Capture the cell that displays the provided text and extract its [x, y] central coordinate. 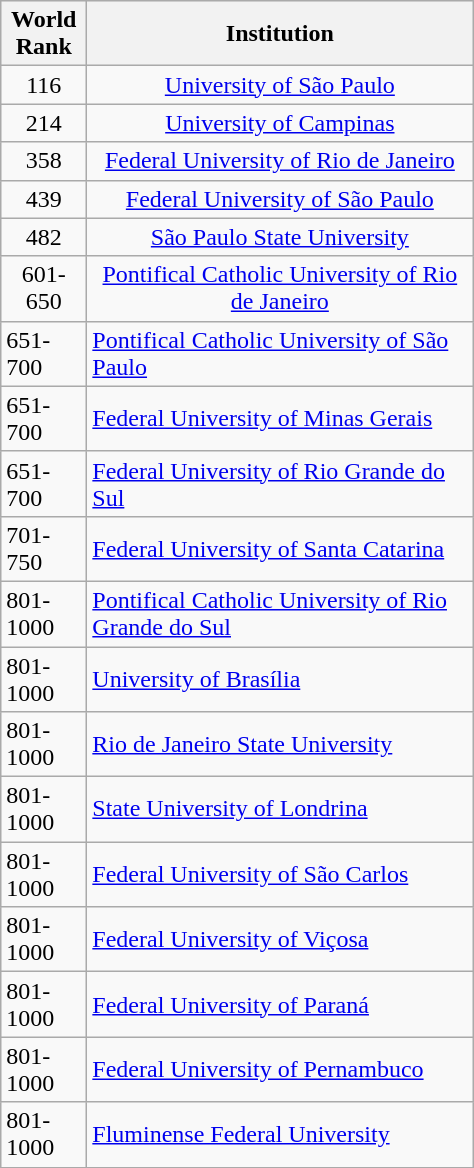
Federal University of São Paulo [280, 199]
Federal University of Santa Catarina [280, 548]
Federal University of Minas Gerais [280, 418]
Pontifical Catholic University of Rio Grande do Sul [280, 614]
University of Brasília [280, 678]
439 [44, 199]
State University of Londrina [280, 810]
358 [44, 161]
Federal University of Rio de Janeiro [280, 161]
Federal University of Paraná [280, 1004]
214 [44, 123]
Pontifical Catholic University of São Paulo [280, 354]
São Paulo State University [280, 237]
Rio de Janeiro State University [280, 744]
World Rank [44, 34]
Pontifical Catholic University of Rio de Janeiro [280, 288]
701-750 [44, 548]
Institution [280, 34]
Federal University of Pernambuco [280, 1070]
Federal University of São Carlos [280, 874]
116 [44, 85]
Federal University of Rio Grande do Sul [280, 484]
601-650 [44, 288]
University of São Paulo [280, 85]
482 [44, 237]
Fluminense Federal University [280, 1134]
University of Campinas [280, 123]
Federal University of Viçosa [280, 940]
